For the text-containing cell, return its midpoint in [x, y] coordinate format. 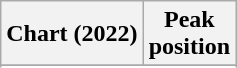
Peakposition [189, 34]
Chart (2022) [72, 34]
